Pinpoint the cell where the given text exists, returning its (x, y) midpoint coordinate. 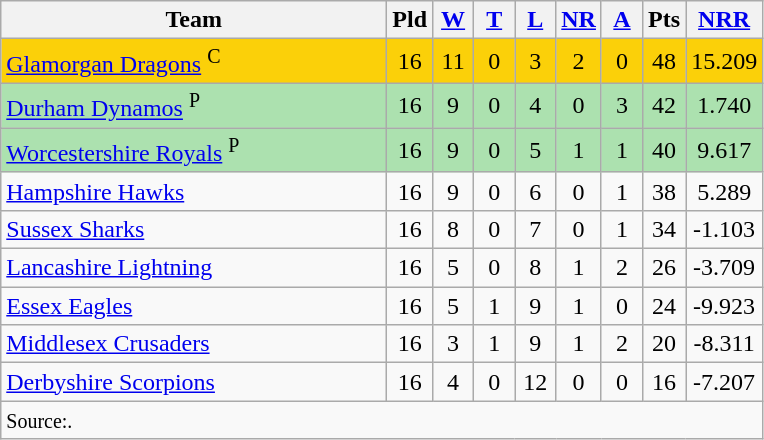
34 (664, 230)
Worcestershire Royals P (194, 150)
38 (664, 191)
5.289 (724, 191)
-9.923 (724, 306)
24 (664, 306)
7 (536, 230)
Lancashire Lightning (194, 268)
Pld (410, 20)
Hampshire Hawks (194, 191)
Durham Dynamos P (194, 106)
W (454, 20)
Derbyshire Scorpions (194, 382)
T (494, 20)
9.617 (724, 150)
A (622, 20)
-1.103 (724, 230)
15.209 (724, 62)
Middlesex Crusaders (194, 344)
26 (664, 268)
11 (454, 62)
NRR (724, 20)
6 (536, 191)
12 (536, 382)
Glamorgan Dragons C (194, 62)
-3.709 (724, 268)
48 (664, 62)
42 (664, 106)
1.740 (724, 106)
Team (194, 20)
Source:. (382, 420)
-7.207 (724, 382)
Sussex Sharks (194, 230)
NR (579, 20)
20 (664, 344)
40 (664, 150)
Essex Eagles (194, 306)
-8.311 (724, 344)
L (536, 20)
Pts (664, 20)
